From the cell containing the given text, extract its center point as (x, y) coordinate. 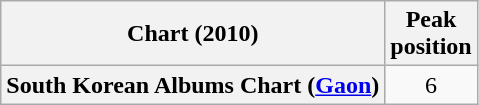
Peakposition (431, 34)
6 (431, 85)
Chart (2010) (193, 34)
South Korean Albums Chart (Gaon) (193, 85)
